Locate the cell with the specified text and output its [x, y] center coordinate. 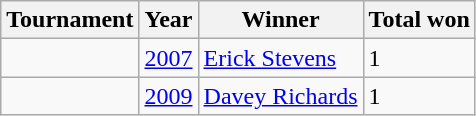
Year [168, 20]
Total won [419, 20]
Davey Richards [280, 96]
2009 [168, 96]
Tournament [70, 20]
Winner [280, 20]
Erick Stevens [280, 58]
2007 [168, 58]
